Scan for the cell matching the given text and deliver its (x, y) coordinate at center. 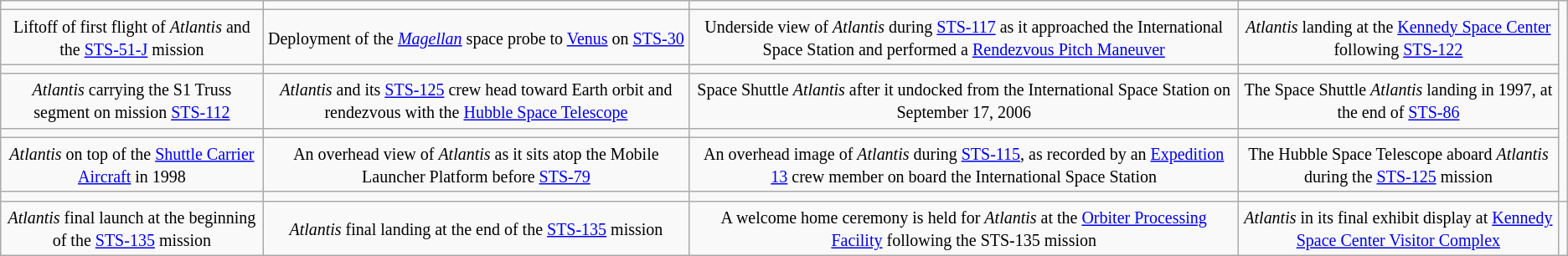
Atlantis landing at the Kennedy Space Center following STS-122 (1399, 37)
The Space Shuttle Atlantis landing in 1997, at the end of STS-86 (1399, 100)
Atlantis and its STS-125 crew head toward Earth orbit and rendezvous with the Hubble Space Telescope (476, 100)
Atlantis final launch at the beginning of the STS-135 mission (132, 228)
A welcome home ceremony is held for Atlantis at the Orbiter Processing Facility following the STS-135 mission (964, 228)
The Hubble Space Telescope aboard Atlantis during the STS-125 mission (1399, 164)
Underside view of Atlantis during STS-117 as it approached the International Space Station and performed a Rendezvous Pitch Maneuver (964, 37)
Liftoff of first flight of Atlantis and the STS-51-J mission (132, 37)
Atlantis in its final exhibit display at Kennedy Space Center Visitor Complex (1399, 228)
Atlantis final landing at the end of the STS-135 mission (476, 228)
An overhead view of Atlantis as it sits atop the Mobile Launcher Platform before STS-79 (476, 164)
Atlantis on top of the Shuttle Carrier Aircraft in 1998 (132, 164)
Atlantis carrying the S1 Truss segment on mission STS-112 (132, 100)
Deployment of the Magellan space probe to Venus on STS-30 (476, 37)
Space Shuttle Atlantis after it undocked from the International Space Station on September 17, 2006 (964, 100)
An overhead image of Atlantis during STS-115, as recorded by an Expedition 13 crew member on board the International Space Station (964, 164)
